Identify which cell holds the provided text, then report its [x, y] central coordinate. 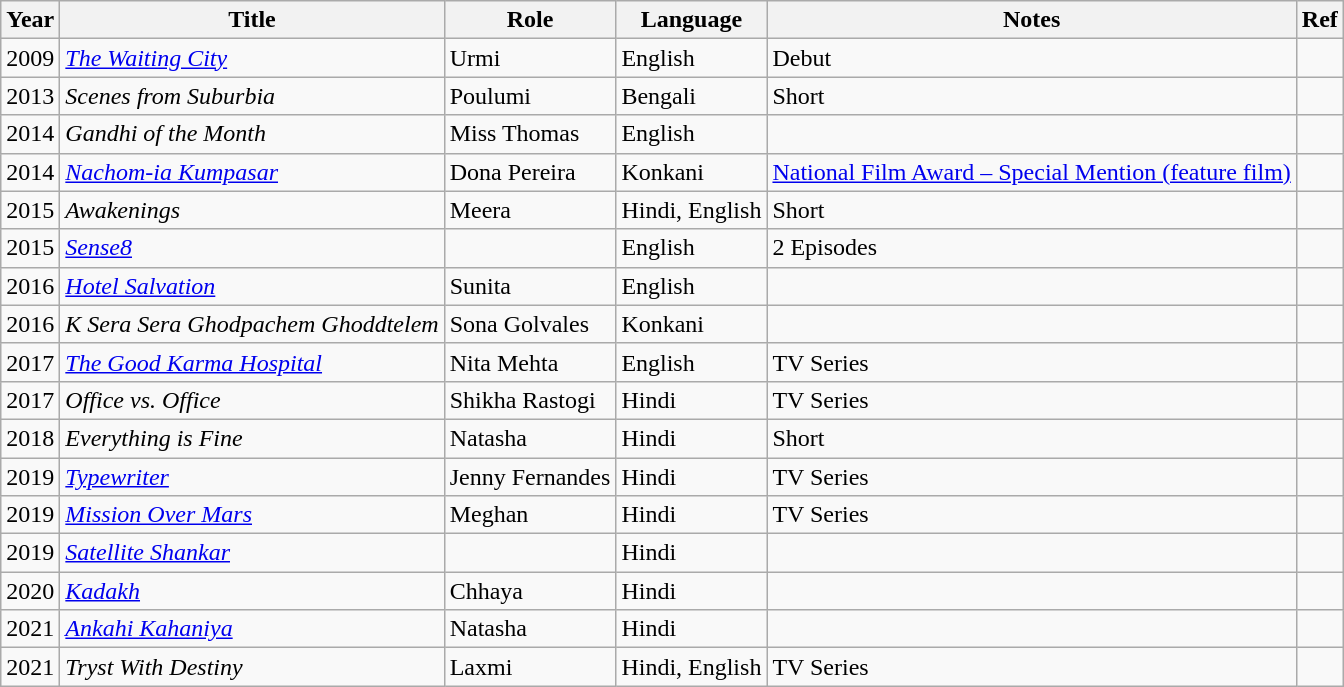
Sona Golvales [530, 324]
K Sera Sera Ghodpachem Ghoddtelem [252, 324]
Notes [1032, 20]
Title [252, 20]
Urmi [530, 58]
Meghan [530, 515]
Role [530, 20]
Miss Thomas [530, 134]
Debut [1032, 58]
Hotel Salvation [252, 286]
National Film Award – Special Mention (feature film) [1032, 172]
Everything is Fine [252, 438]
Ankahi Kahaniya [252, 629]
Awakenings [252, 210]
Year [30, 20]
Tryst With Destiny [252, 667]
Office vs. Office [252, 400]
The Good Karma Hospital [252, 362]
Language [692, 20]
2018 [30, 438]
Satellite Shankar [252, 553]
2009 [30, 58]
2013 [30, 96]
Scenes from Suburbia [252, 96]
Jenny Fernandes [530, 477]
The Waiting City [252, 58]
Typewriter [252, 477]
Gandhi of the Month [252, 134]
Dona Pereira [530, 172]
Sunita [530, 286]
Meera [530, 210]
Nachom-ia Kumpasar [252, 172]
Kadakh [252, 591]
Nita Mehta [530, 362]
Ref [1320, 20]
2 Episodes [1032, 248]
Chhaya [530, 591]
Mission Over Mars [252, 515]
Bengali [692, 96]
Poulumi [530, 96]
Laxmi [530, 667]
2020 [30, 591]
Shikha Rastogi [530, 400]
Sense8 [252, 248]
